Search for the cell housing the specified text and yield its (x, y) center coordinate. 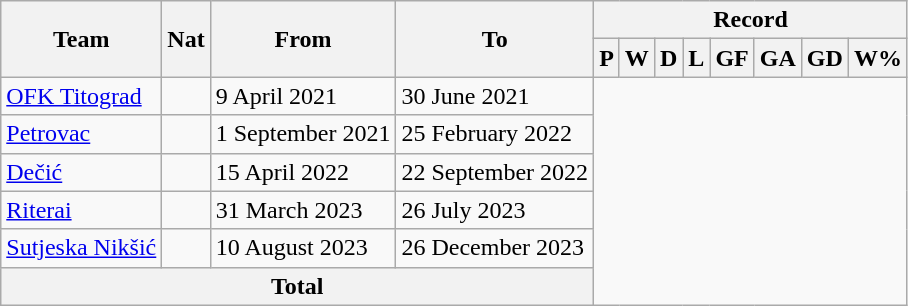
Nat (186, 39)
W (636, 58)
26 December 2023 (495, 248)
Dečić (82, 172)
To (495, 39)
22 September 2022 (495, 172)
31 March 2023 (303, 210)
L (696, 58)
15 April 2022 (303, 172)
Petrovac (82, 134)
Sutjeska Nikšić (82, 248)
OFK Titograd (82, 96)
Record (751, 20)
Team (82, 39)
Total (298, 286)
GA (778, 58)
1 September 2021 (303, 134)
P (607, 58)
W% (878, 58)
GD (824, 58)
Riterai (82, 210)
25 February 2022 (495, 134)
D (668, 58)
From (303, 39)
10 August 2023 (303, 248)
26 July 2023 (495, 210)
30 June 2021 (495, 96)
9 April 2021 (303, 96)
GF (732, 58)
